Determine the [x, y] coordinate at the center of the cell enclosing the given text.  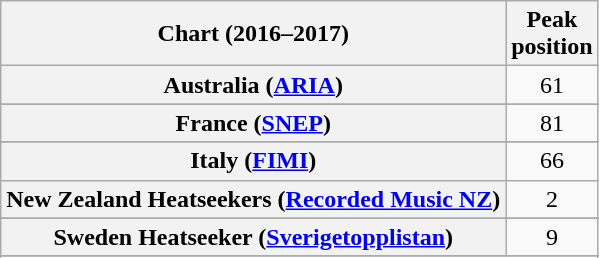
Chart (2016–2017) [254, 34]
Peakposition [552, 34]
9 [552, 237]
Italy (FIMI) [254, 161]
New Zealand Heatseekers (Recorded Music NZ) [254, 199]
Sweden Heatseeker (Sverigetopplistan) [254, 237]
81 [552, 123]
61 [552, 85]
66 [552, 161]
2 [552, 199]
France (SNEP) [254, 123]
Australia (ARIA) [254, 85]
